Identify which cell holds the provided text, then report its [X, Y] central coordinate. 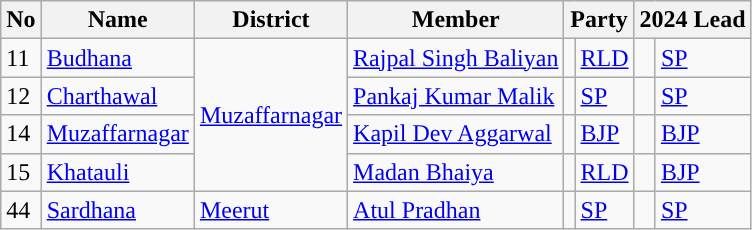
Budhana [118, 58]
Name [118, 20]
Meerut [270, 210]
Madan Bhaiya [456, 172]
Rajpal Singh Baliyan [456, 58]
Pankaj Kumar Malik [456, 96]
15 [21, 172]
11 [21, 58]
District [270, 20]
Atul Pradhan [456, 210]
Sardhana [118, 210]
Charthawal [118, 96]
44 [21, 210]
14 [21, 134]
2024 Lead [692, 20]
Kapil Dev Aggarwal [456, 134]
Khatauli [118, 172]
12 [21, 96]
Party [599, 20]
No [21, 20]
Member [456, 20]
